For the text-containing cell, return its midpoint in (X, Y) coordinate format. 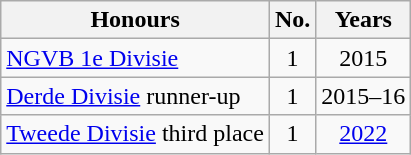
Tweede Divisie third place (136, 134)
Years (364, 20)
Honours (136, 20)
NGVB 1e Divisie (136, 58)
2022 (364, 134)
No. (292, 20)
2015–16 (364, 96)
2015 (364, 58)
Derde Divisie runner-up (136, 96)
